For the text-containing cell, return its midpoint in [X, Y] coordinate format. 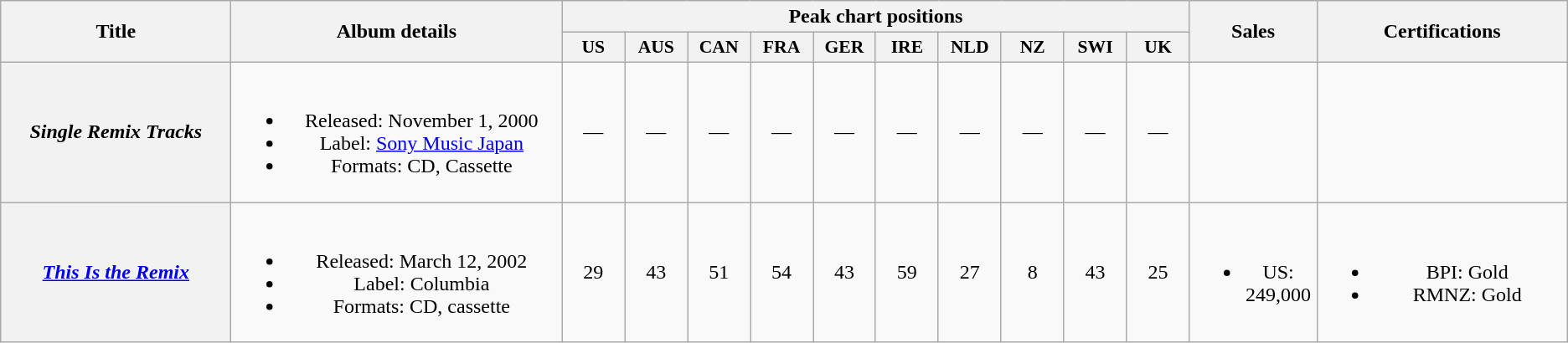
25 [1158, 273]
US [593, 48]
59 [906, 273]
Peak chart positions [876, 17]
FRA [782, 48]
UK [1158, 48]
GER [844, 48]
NZ [1032, 48]
Released: November 1, 2000Label: Sony Music JapanFormats: CD, Cassette [397, 132]
29 [593, 273]
CAN [719, 48]
8 [1032, 273]
51 [719, 273]
Title [116, 32]
27 [970, 273]
SWI [1096, 48]
IRE [906, 48]
Released: March 12, 2002Label: ColumbiaFormats: CD, cassette [397, 273]
US: 249,000 [1253, 273]
AUS [657, 48]
Album details [397, 32]
This Is the Remix [116, 273]
NLD [970, 48]
Sales [1253, 32]
Single Remix Tracks [116, 132]
Certifications [1442, 32]
54 [782, 273]
BPI: GoldRMNZ: Gold [1442, 273]
